Capture the cell that displays the provided text and extract its [x, y] central coordinate. 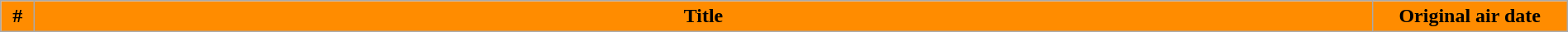
# [18, 16]
Original air date [1470, 16]
Title [703, 16]
